Locate the cell with the specified text and output its [X, Y] center coordinate. 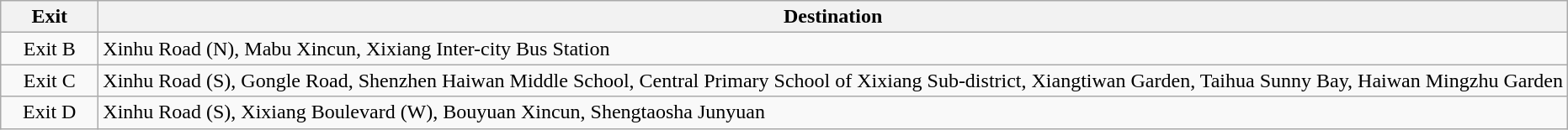
Exit [50, 17]
Exit C [50, 81]
Destination [833, 17]
Xinhu Road (S), Xixiang Boulevard (W), Bouyuan Xincun, Shengtaosha Junyuan [833, 112]
Xinhu Road (N), Mabu Xincun, Xixiang Inter-city Bus Station [833, 49]
Exit B [50, 49]
Exit D [50, 112]
